Identify which cell holds the provided text, then report its [X, Y] central coordinate. 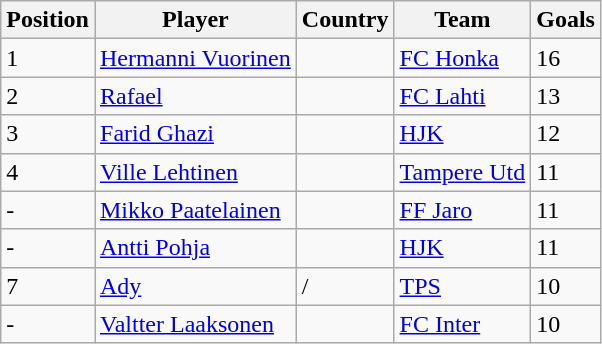
16 [566, 58]
Team [462, 20]
Valtter Laaksonen [195, 324]
FC Inter [462, 324]
3 [48, 134]
Antti Pohja [195, 248]
Mikko Paatelainen [195, 210]
12 [566, 134]
4 [48, 172]
FC Lahti [462, 96]
1 [48, 58]
Hermanni Vuorinen [195, 58]
2 [48, 96]
TPS [462, 286]
Goals [566, 20]
Country [345, 20]
Player [195, 20]
Rafael [195, 96]
13 [566, 96]
Ady [195, 286]
/ [345, 286]
Farid Ghazi [195, 134]
7 [48, 286]
FF Jaro [462, 210]
FC Honka [462, 58]
Tampere Utd [462, 172]
Position [48, 20]
Ville Lehtinen [195, 172]
